From the cell containing the given text, extract its center point as (X, Y) coordinate. 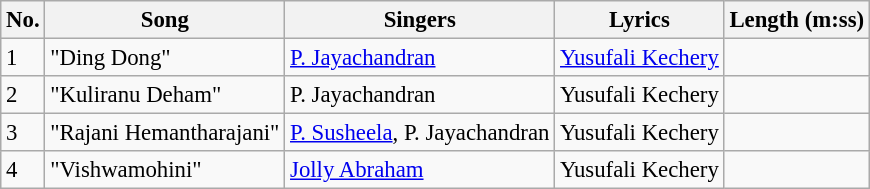
"Vishwamohini" (165, 170)
4 (23, 170)
P. Susheela, P. Jayachandran (420, 133)
1 (23, 58)
3 (23, 133)
Song (165, 20)
No. (23, 20)
Singers (420, 20)
"Rajani Hemantharajani" (165, 133)
Length (m:ss) (796, 20)
2 (23, 95)
Jolly Abraham (420, 170)
"Ding Dong" (165, 58)
Lyrics (640, 20)
"Kuliranu Deham" (165, 95)
